Detect which cell encompasses the target text, then output its [X, Y] center coordinate. 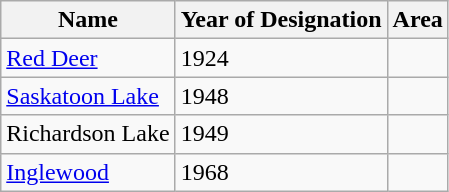
1948 [281, 96]
1949 [281, 134]
Saskatoon Lake [88, 96]
Richardson Lake [88, 134]
Inglewood [88, 172]
Red Deer [88, 58]
1968 [281, 172]
Year of Designation [281, 20]
Area [418, 20]
Name [88, 20]
1924 [281, 58]
